Capture the cell that displays the provided text and extract its (x, y) central coordinate. 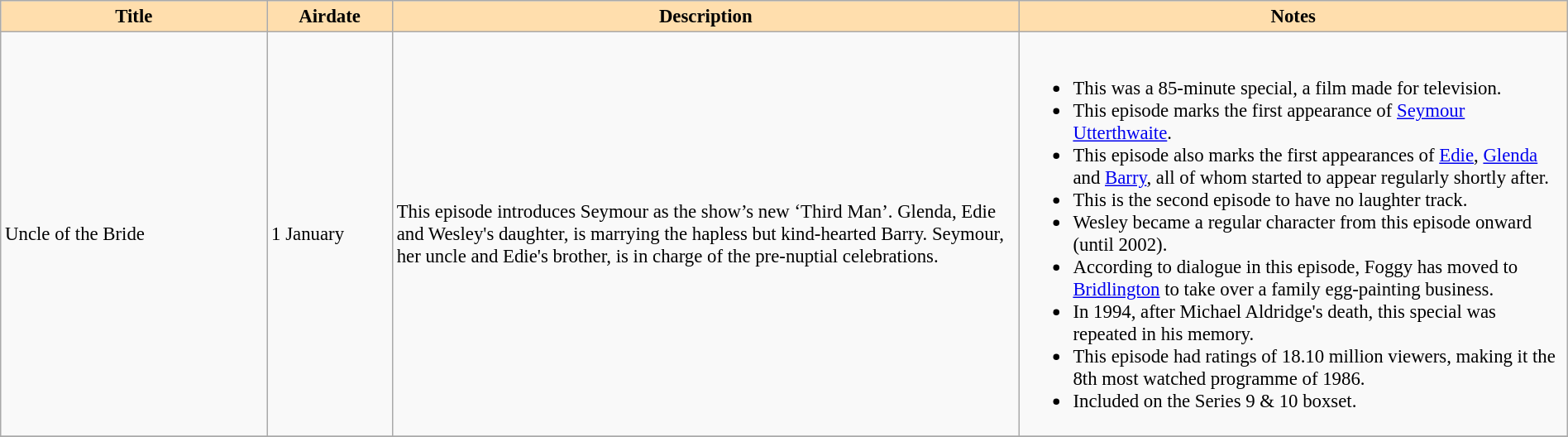
Title (134, 17)
Notes (1293, 17)
Uncle of the Bride (134, 234)
Description (705, 17)
1 January (330, 234)
Airdate (330, 17)
